From the cell containing the given text, extract its center point as [x, y] coordinate. 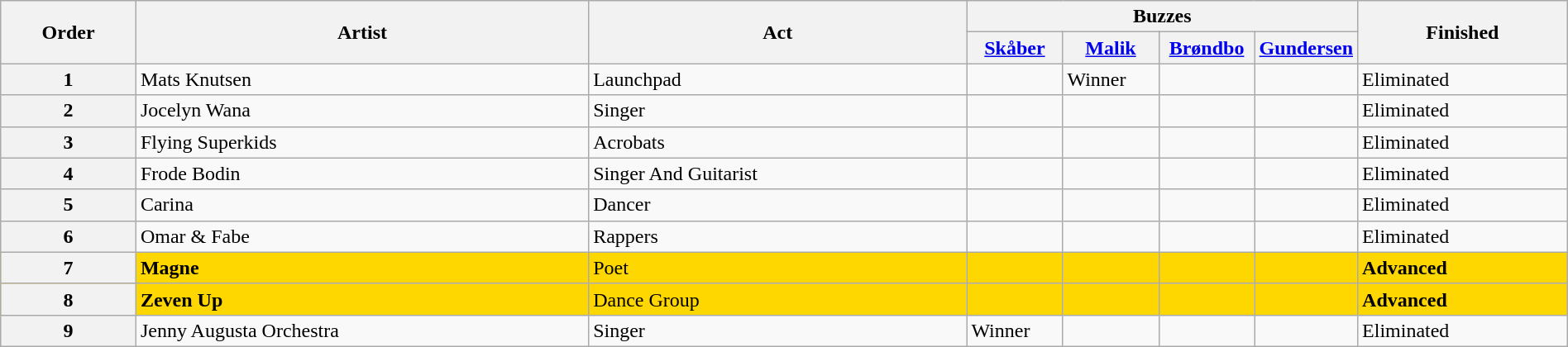
Magne [362, 268]
Carina [362, 205]
Acrobats [777, 142]
Launchpad [777, 79]
Frode Bodin [362, 173]
Poet [777, 268]
Brøndbo [1207, 48]
4 [69, 173]
7 [69, 268]
Jenny Augusta Orchestra [362, 330]
6 [69, 236]
Artist [362, 32]
8 [69, 299]
Rappers [777, 236]
Dancer [777, 205]
1 [69, 79]
Zeven Up [362, 299]
Skåber [1015, 48]
Jocelyn Wana [362, 111]
Singer And Guitarist [777, 173]
Malik [1111, 48]
Flying Superkids [362, 142]
Order [69, 32]
5 [69, 205]
9 [69, 330]
3 [69, 142]
2 [69, 111]
Mats Knutsen [362, 79]
Omar & Fabe [362, 236]
Buzzes [1163, 17]
Act [777, 32]
Finished [1463, 32]
Dance Group [777, 299]
Gundersen [1306, 48]
